Locate the cell with the specified text and output its [X, Y] center coordinate. 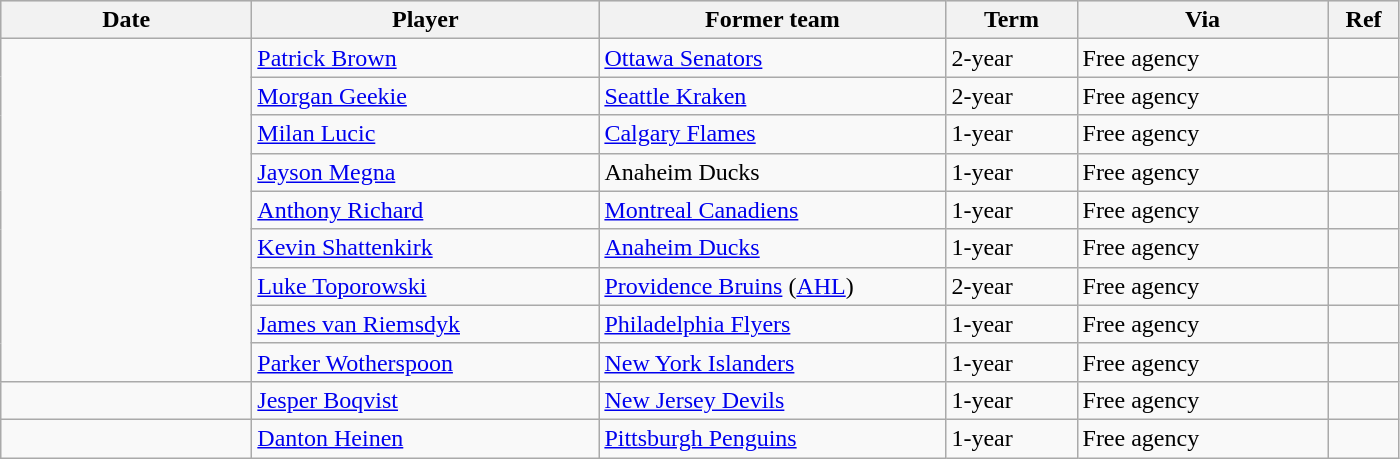
Date [126, 20]
Providence Bruins (AHL) [772, 286]
Term [1012, 20]
Via [1202, 20]
Luke Toporowski [426, 286]
Jesper Boqvist [426, 400]
Jayson Megna [426, 172]
Player [426, 20]
Morgan Geekie [426, 96]
Calgary Flames [772, 134]
Former team [772, 20]
Seattle Kraken [772, 96]
Anthony Richard [426, 210]
Milan Lucic [426, 134]
Danton Heinen [426, 438]
Ref [1364, 20]
Montreal Canadiens [772, 210]
Kevin Shattenkirk [426, 248]
Parker Wotherspoon [426, 362]
James van Riemsdyk [426, 324]
Ottawa Senators [772, 58]
Pittsburgh Penguins [772, 438]
Patrick Brown [426, 58]
Philadelphia Flyers [772, 324]
New York Islanders [772, 362]
New Jersey Devils [772, 400]
